Return (X, Y) of the center of cell containing provided text 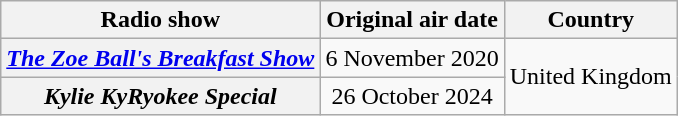
United Kingdom (590, 77)
26 October 2024 (412, 96)
6 November 2020 (412, 58)
The Zoe Ball's Breakfast Show (160, 58)
Original air date (412, 20)
Country (590, 20)
Kylie KyRyokee Special (160, 96)
Radio show (160, 20)
